Scan for the cell matching the given text and deliver its (x, y) coordinate at center. 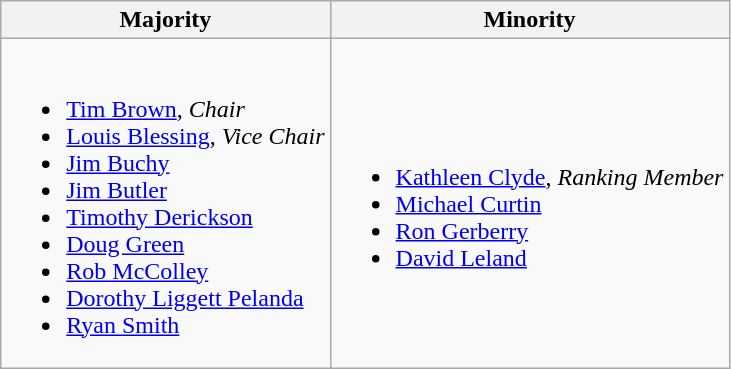
Kathleen Clyde, Ranking MemberMichael CurtinRon GerberryDavid Leland (530, 204)
Tim Brown, ChairLouis Blessing, Vice ChairJim BuchyJim ButlerTimothy DericksonDoug GreenRob McColleyDorothy Liggett PelandaRyan Smith (166, 204)
Majority (166, 20)
Minority (530, 20)
